Scan for the cell matching the given text and deliver its (X, Y) coordinate at center. 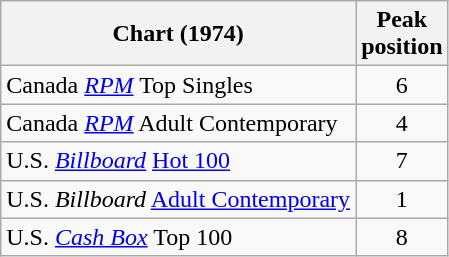
6 (402, 85)
U.S. Cash Box Top 100 (178, 237)
8 (402, 237)
4 (402, 123)
Canada RPM Adult Contemporary (178, 123)
7 (402, 161)
Chart (1974) (178, 34)
1 (402, 199)
U.S. Billboard Adult Contemporary (178, 199)
U.S. Billboard Hot 100 (178, 161)
Peakposition (402, 34)
Canada RPM Top Singles (178, 85)
